Search for the cell housing the specified text and yield its [x, y] center coordinate. 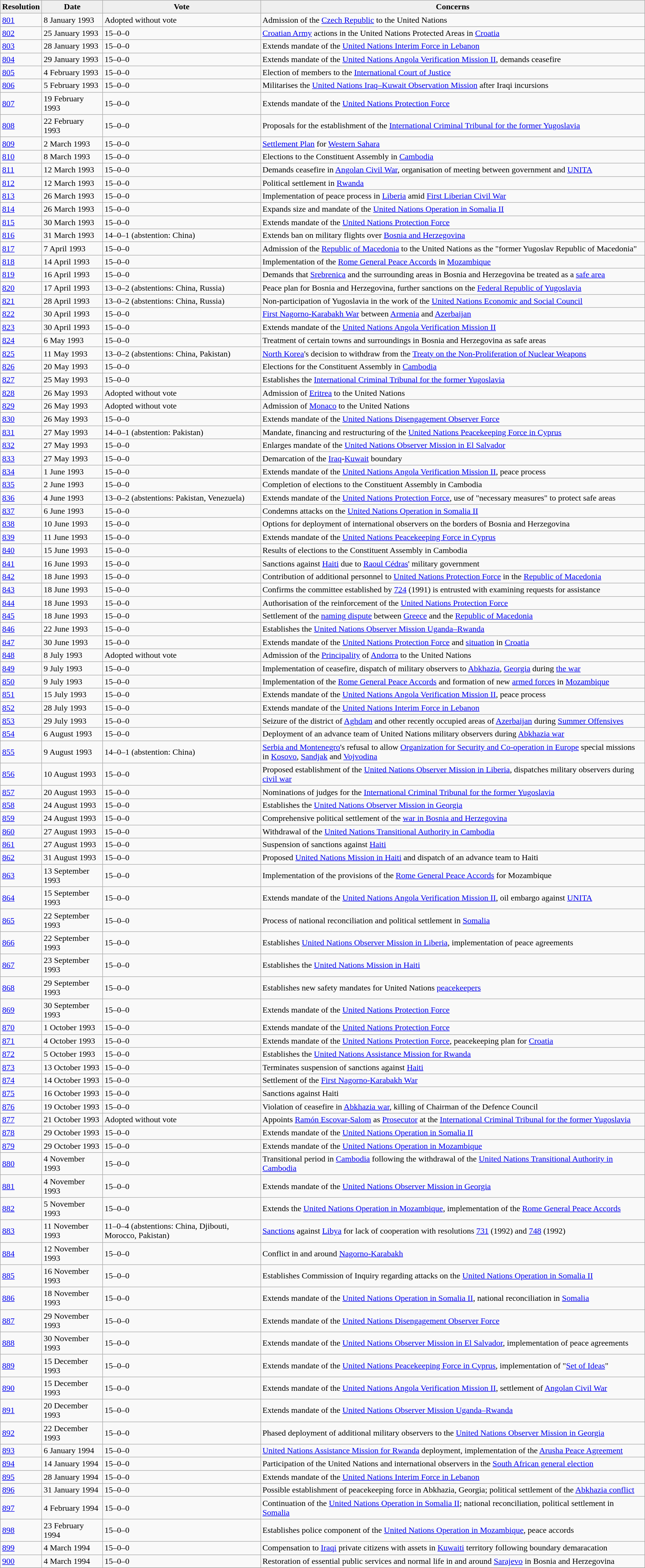
Implementation of peace process in Liberia amid First Liberian Civil War [453, 196]
Appoints Ramón Escovar-Salom as Prosecutor at the International Criminal Tribunal for the former Yugoslavia [453, 1120]
30 September 1993 [72, 1010]
Withdrawal of the United Nations Transitional Authority in Cambodia [453, 831]
884 [21, 1254]
10 August 1993 [72, 774]
Implementation of the provisions of the Rome General Peace Accords for Mozambique [453, 876]
835 [21, 485]
815 [21, 222]
6 June 1993 [72, 511]
872 [21, 1054]
886 [21, 1298]
Confirms the committee established by 724 (1991) is entrusted with examining requests for assistance [453, 590]
889 [21, 1365]
Militarises the United Nations Iraq–Kuwait Observation Mission after Iraqi incursions [453, 86]
Options for deployment of international observers on the borders of Bosnia and Herzegovina [453, 524]
843 [21, 590]
Croatian Army actions in the United Nations Protected Areas in Croatia [453, 33]
28 January 1993 [72, 46]
842 [21, 576]
827 [21, 380]
8 January 1993 [72, 20]
29 January 1993 [72, 59]
874 [21, 1080]
Resolution [21, 7]
Sanctions against Haiti [453, 1093]
888 [21, 1343]
17 April 1993 [72, 288]
14 October 1993 [72, 1080]
870 [21, 1028]
894 [21, 1464]
879 [21, 1146]
Admission of the Principality of Andorra to the United Nations [453, 655]
Extends mandate of the United Nations Angola Verification Mission II [453, 327]
Treatment of certain towns and surroundings in Bosnia and Herzegovina as safe areas [453, 340]
895 [21, 1477]
840 [21, 550]
Establishes the United Nations Observer Mission Uganda–Rwanda [453, 629]
855 [21, 752]
896 [21, 1490]
838 [21, 524]
811 [21, 170]
Establishes United Nations Observer Mission in Liberia, implementation of peace agreements [453, 943]
22 February 1993 [72, 125]
Extends mandate of the United Nations Observer Mission in El Salvador, implementation of peace agreements [453, 1343]
23 September 1993 [72, 965]
883 [21, 1231]
805 [21, 72]
Non-participation of Yugoslavia in the work of the United Nations Economic and Social Council [453, 301]
28 April 1993 [72, 301]
Extends mandate of the United Nations Protection Force, use of "necessary measures" to protect safe areas [453, 498]
871 [21, 1041]
13 September 1993 [72, 876]
20 August 1993 [72, 792]
Peace plan for Bosnia and Herzegovina, further sanctions on the Federal Republic of Yugoslavia [453, 288]
848 [21, 655]
4 February 1994 [72, 1508]
11 November 1993 [72, 1231]
9 August 1993 [72, 752]
7 April 1993 [72, 249]
824 [21, 340]
Extends mandate of the United Nations Operation in Somalia II, national reconciliation in Somalia [453, 1298]
Establishes the International Criminal Tribunal for the former Yugoslavia [453, 380]
831 [21, 432]
11 May 1993 [72, 353]
Authorisation of the reinforcement of the United Nations Protection Force [453, 603]
812 [21, 183]
Phased deployment of additional military observers to the United Nations Observer Mission in Georgia [453, 1433]
818 [21, 262]
Restoration of essential public services and normal life in and around Sarajevo in Bosnia and Herzegovina [453, 1561]
20 December 1993 [72, 1410]
1 June 1993 [72, 472]
23 February 1994 [72, 1530]
Terminates suspension of sanctions against Haiti [453, 1067]
4 February 1993 [72, 72]
30 June 1993 [72, 642]
868 [21, 987]
Extends mandate of the United Nations Peacekeeping Force in Cyprus [453, 537]
Date [72, 7]
Serbia and Montenegro's refusal to allow Organization for Security and Co-operation in Europe special missions in Kosovo, Sandjak and Vojvodina [453, 752]
Extends mandate of the United Nations Protection Force, peacekeeping plan for Croatia [453, 1041]
19 February 1993 [72, 103]
Conflict in and around Nagorno-Karabakh [453, 1254]
19 October 1993 [72, 1106]
13–0–2 (abstentions: Pakistan, Venezuela) [182, 498]
Suspension of sanctions against Haiti [453, 845]
803 [21, 46]
Results of elections to the Constituent Assembly in Cambodia [453, 550]
823 [21, 327]
877 [21, 1120]
Establishes the United Nations Mission in Haiti [453, 965]
899 [21, 1548]
25 January 1993 [72, 33]
Extends mandate of the United Nations Protection Force and situation in Croatia [453, 642]
11–0–4 (abstentions: China, Djibouti, Morocco, Pakistan) [182, 1231]
830 [21, 419]
5 November 1993 [72, 1209]
8 July 1993 [72, 655]
Extends mandate of the United Nations Peacekeeping Force in Cyprus, implementation of "Set of Ideas" [453, 1365]
893 [21, 1451]
Violation of ceasefire in Abkhazia war, killing of Chairman of the Defence Council [453, 1106]
16 October 1993 [72, 1093]
892 [21, 1433]
847 [21, 642]
878 [21, 1133]
Extends mandate of the United Nations Angola Verification Mission II, settlement of Angolan Civil War [453, 1388]
8 March 1993 [72, 157]
864 [21, 898]
31 March 1993 [72, 235]
Sanctions against Libya for lack of cooperation with resolutions 731 (1992) and 748 (1992) [453, 1231]
22 June 1993 [72, 629]
Admission of the Republic of Macedonia to the United Nations as the "former Yugoslav Republic of Macedonia" [453, 249]
Establishes new safety mandates for United Nations peacekeepers [453, 987]
Admission of Monaco to the United Nations [453, 406]
806 [21, 86]
1 October 1993 [72, 1028]
898 [21, 1530]
15 July 1993 [72, 695]
4 October 1993 [72, 1041]
829 [21, 406]
810 [21, 157]
29 November 1993 [72, 1320]
20 May 1993 [72, 366]
Settlement Plan for Western Sahara [453, 143]
15 June 1993 [72, 550]
Participation of the United Nations and international observers in the South African general election [453, 1464]
876 [21, 1106]
873 [21, 1067]
2 March 1993 [72, 143]
816 [21, 235]
Proposals for the establishment of the International Criminal Tribunal for the former Yugoslavia [453, 125]
Establishes police component of the United Nations Operation in Mozambique, peace accords [453, 1530]
Extends mandate of the United Nations Operation in Mozambique [453, 1146]
Expands size and mandate of the United Nations Operation in Somalia II [453, 209]
Establishes the United Nations Observer Mission in Georgia [453, 805]
Compensation to Iraqi private citizens with assets in Kuwaiti territory following boundary demaracation [453, 1548]
Comprehensive political settlement of the war in Bosnia and Herzegovina [453, 818]
801 [21, 20]
832 [21, 445]
25 May 1993 [72, 380]
867 [21, 965]
813 [21, 196]
833 [21, 459]
6 January 1994 [72, 1451]
11 June 1993 [72, 537]
Mandate, financing and restructuring of the United Nations Peacekeeping Force in Cyprus [453, 432]
817 [21, 249]
North Korea's decision to withdraw from the Treaty on the Non-Proliferation of Nuclear Weapons [453, 353]
2 June 1993 [72, 485]
863 [21, 876]
6 May 1993 [72, 340]
859 [21, 818]
Settlement of the First Nagorno-Karabakh War [453, 1080]
30 November 1993 [72, 1343]
869 [21, 1010]
Demands that Srebrenica and the surrounding areas in Bosnia and Herzegovina be treated as a safe area [453, 275]
Extends mandate of the United Nations Operation in Somalia II [453, 1133]
Condemns attacks on the United Nations Operation in Somalia II [453, 511]
22 December 1993 [72, 1433]
Extends mandate of the United Nations Observer Mission Uganda–Rwanda [453, 1410]
Extends mandate of the United Nations Angola Verification Mission II, demands ceasefire [453, 59]
14 April 1993 [72, 262]
Deployment of an advance team of United Nations military observers during Abkhazia war [453, 734]
Proposed establishment of the United Nations Observer Mission in Liberia, dispatches military observers during civil war [453, 774]
Settlement of the naming dispute between Greece and the Republic of Macedonia [453, 616]
821 [21, 301]
875 [21, 1093]
Political settlement in Rwanda [453, 183]
Extends mandate of the United Nations Observer Mission in Georgia [453, 1186]
885 [21, 1276]
Admission of Eritrea to the United Nations [453, 393]
900 [21, 1561]
28 January 1994 [72, 1477]
862 [21, 858]
Election of members to the International Court of Justice [453, 72]
808 [21, 125]
30 March 1993 [72, 222]
857 [21, 792]
856 [21, 774]
5 February 1993 [72, 86]
866 [21, 943]
839 [21, 537]
4 June 1993 [72, 498]
16 April 1993 [72, 275]
21 October 1993 [72, 1120]
897 [21, 1508]
807 [21, 103]
5 October 1993 [72, 1054]
Sanctions against Haiti due to Raoul Cédras' military government [453, 563]
822 [21, 314]
881 [21, 1186]
858 [21, 805]
Implementation of the Rome General Peace Accords and formation of new armed forces in Mozambique [453, 682]
Continuation of the United Nations Operation in Somalia II; national reconciliation, political settlement in Somalia [453, 1508]
837 [21, 511]
Concerns [453, 7]
15 September 1993 [72, 898]
804 [21, 59]
13–0–2 (abstentions: China, Pakistan) [182, 353]
31 January 1994 [72, 1490]
861 [21, 845]
887 [21, 1320]
891 [21, 1410]
850 [21, 682]
Implementation of the Rome General Peace Accords in Mozambique [453, 262]
29 July 1993 [72, 721]
853 [21, 721]
Elections to the Constituent Assembly in Cambodia [453, 157]
849 [21, 669]
Establishes the United Nations Assistance Mission for Rwanda [453, 1054]
16 June 1993 [72, 563]
12 November 1993 [72, 1254]
Extends mandate of the United Nations Angola Verification Mission II, oil embargo against UNITA [453, 898]
814 [21, 209]
10 June 1993 [72, 524]
882 [21, 1209]
809 [21, 143]
Elections for the Constituent Assembly in Cambodia [453, 366]
Extends ban on military flights over Bosnia and Herzegovina [453, 235]
Seizure of the district of Aghdam and other recently occupied areas of Azerbaijan during Summer Offensives [453, 721]
First Nagorno-Karabakh War between Armenia and Azerbaijan [453, 314]
854 [21, 734]
Admission of the Czech Republic to the United Nations [453, 20]
Process of national reconciliation and political settlement in Somalia [453, 921]
Extends the United Nations Operation in Mozambique, implementation of the Rome General Peace Accords [453, 1209]
14–0–1 (abstention: Pakistan) [182, 432]
13 October 1993 [72, 1067]
820 [21, 288]
880 [21, 1164]
890 [21, 1388]
Nominations of judges for the International Criminal Tribunal for the former Yugoslavia [453, 792]
United Nations Assistance Mission for Rwanda deployment, implementation of the Arusha Peace Agreement [453, 1451]
825 [21, 353]
14 January 1994 [72, 1464]
29 September 1993 [72, 987]
836 [21, 498]
Establishes Commission of Inquiry regarding attacks on the United Nations Operation in Somalia II [453, 1276]
851 [21, 695]
28 July 1993 [72, 708]
865 [21, 921]
846 [21, 629]
828 [21, 393]
860 [21, 831]
Possible establishment of peacekeeping force in Abkhazia, Georgia; political settlement of the Abkhazia conflict [453, 1490]
31 August 1993 [72, 858]
Implementation of ceasefire, dispatch of military observers to Abkhazia, Georgia during the war [453, 669]
852 [21, 708]
18 November 1993 [72, 1298]
16 November 1993 [72, 1276]
802 [21, 33]
Demands ceasefire in Angolan Civil War, organisation of meeting between government and UNITA [453, 170]
Contribution of additional personnel to United Nations Protection Force in the Republic of Macedonia [453, 576]
Transitional period in Cambodia following the withdrawal of the United Nations Transitional Authority in Cambodia [453, 1164]
Vote [182, 7]
826 [21, 366]
6 August 1993 [72, 734]
Completion of elections to the Constituent Assembly in Cambodia [453, 485]
845 [21, 616]
834 [21, 472]
Demarcation of the Iraq-Kuwait boundary [453, 459]
Proposed United Nations Mission in Haiti and dispatch of an advance team to Haiti [453, 858]
Enlarges mandate of the United Nations Observer Mission in El Salvador [453, 445]
844 [21, 603]
841 [21, 563]
819 [21, 275]
